Capture the cell that displays the provided text and extract its [X, Y] central coordinate. 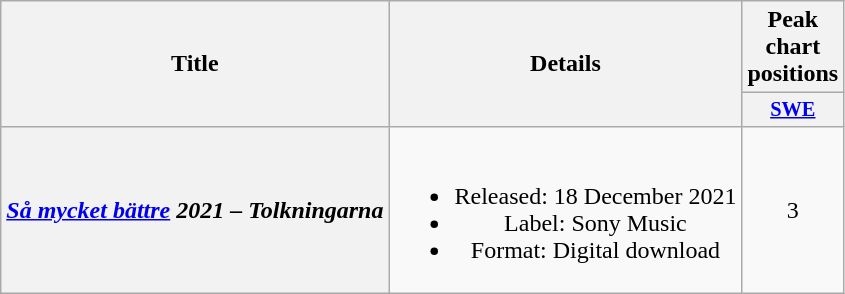
Released: 18 December 2021Label: Sony MusicFormat: Digital download [566, 210]
3 [793, 210]
Så mycket bättre 2021 – Tolkningarna [195, 210]
Title [195, 64]
Peak chart positions [793, 47]
SWE [793, 110]
Details [566, 64]
